For the text-containing cell, return its midpoint in (X, Y) coordinate format. 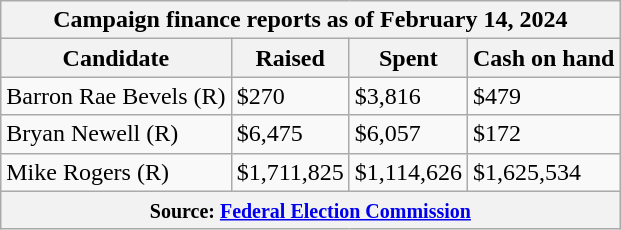
Barron Rae Bevels (R) (116, 96)
$3,816 (408, 96)
Campaign finance reports as of February 14, 2024 (310, 20)
Candidate (116, 58)
Cash on hand (543, 58)
$6,057 (408, 134)
Spent (408, 58)
$1,114,626 (408, 172)
Bryan Newell (R) (116, 134)
$1,711,825 (290, 172)
$6,475 (290, 134)
$172 (543, 134)
Mike Rogers (R) (116, 172)
$479 (543, 96)
Raised (290, 58)
Source: Federal Election Commission (310, 210)
$1,625,534 (543, 172)
$270 (290, 96)
